Pinpoint the cell where the given text exists, returning its [x, y] midpoint coordinate. 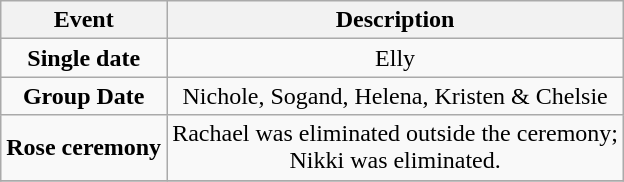
Elly [396, 58]
Rachael was eliminated outside the ceremony;Nikki was eliminated. [396, 148]
Event [84, 20]
Rose ceremony [84, 148]
Description [396, 20]
Nichole, Sogand, Helena, Kristen & Chelsie [396, 96]
Single date [84, 58]
Group Date [84, 96]
